Find where the given text appears and provide that cell's center as (X, Y) coordinate. 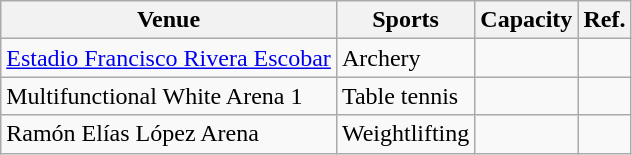
Weightlifting (405, 134)
Estadio Francisco Rivera Escobar (169, 58)
Table tennis (405, 96)
Ref. (604, 20)
Archery (405, 58)
Multifunctional White Arena 1 (169, 96)
Venue (169, 20)
Capacity (526, 20)
Sports (405, 20)
Ramón Elías López Arena (169, 134)
